Determine the [X, Y] coordinate at the center of the cell enclosing the given text.  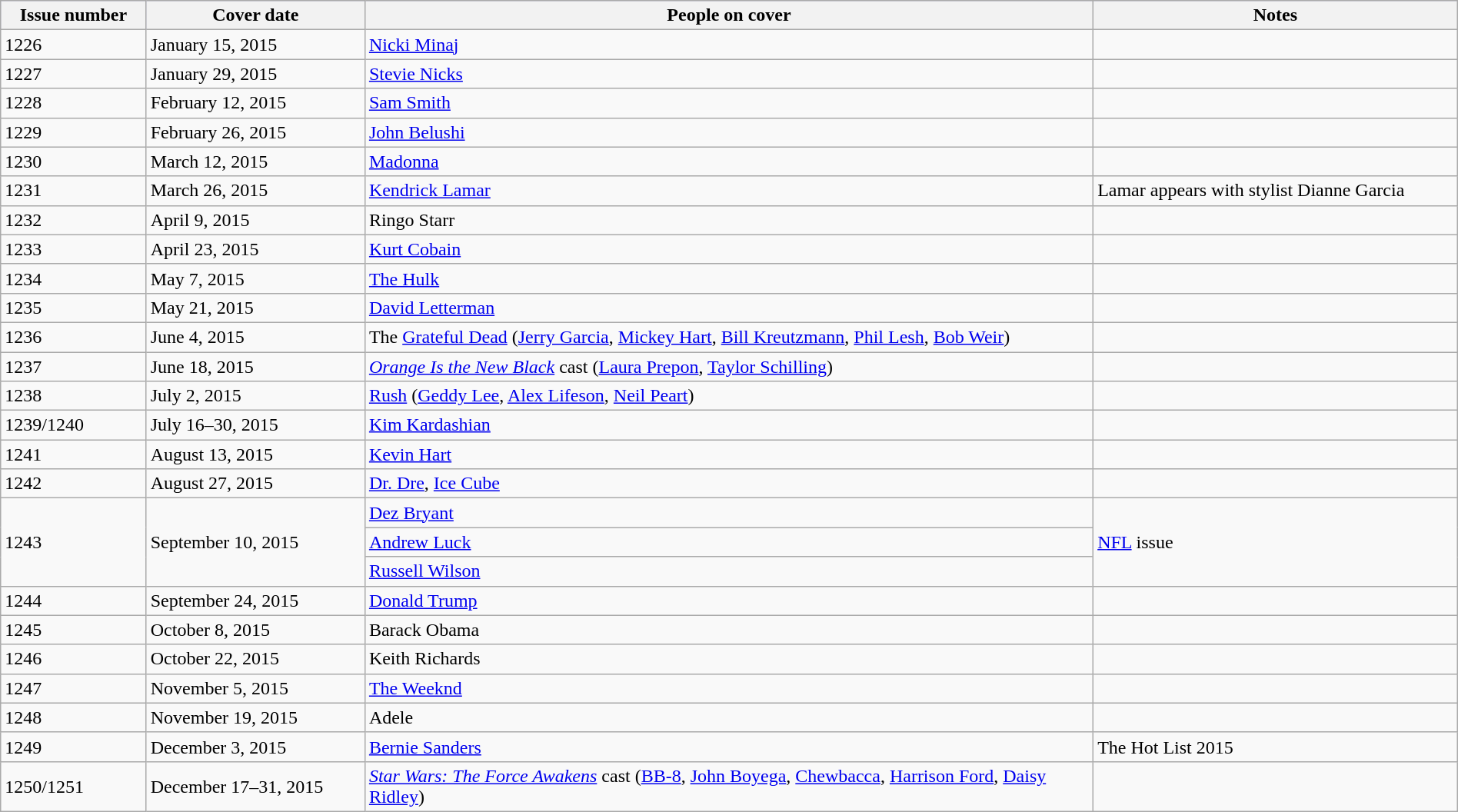
1229 [74, 132]
1247 [74, 688]
January 29, 2015 [255, 74]
Kim Kardashian [729, 425]
Lamar appears with stylist Dianne Garcia [1276, 191]
The Hot List 2015 [1276, 747]
1241 [74, 454]
1234 [74, 278]
1235 [74, 308]
December 17–31, 2015 [255, 786]
Orange Is the New Black cast (Laura Prepon, Taylor Schilling) [729, 367]
May 21, 2015 [255, 308]
November 19, 2015 [255, 717]
October 22, 2015 [255, 659]
February 26, 2015 [255, 132]
June 4, 2015 [255, 337]
Andrew Luck [729, 542]
The Weeknd [729, 688]
Sam Smith [729, 103]
Keith Richards [729, 659]
1239/1240 [74, 425]
Nicki Minaj [729, 45]
Barack Obama [729, 630]
1238 [74, 396]
April 9, 2015 [255, 220]
Kurt Cobain [729, 249]
1249 [74, 747]
1236 [74, 337]
NFL issue [1276, 542]
February 12, 2015 [255, 103]
Adele [729, 717]
Stevie Nicks [729, 74]
Notes [1276, 15]
March 12, 2015 [255, 161]
1232 [74, 220]
August 13, 2015 [255, 454]
1231 [74, 191]
Star Wars: The Force Awakens cast (BB-8, John Boyega, Chewbacca, Harrison Ford, Daisy Ridley) [729, 786]
The Grateful Dead (Jerry Garcia, Mickey Hart, Bill Kreutzmann, Phil Lesh, Bob Weir) [729, 337]
Kendrick Lamar [729, 191]
Bernie Sanders [729, 747]
April 23, 2015 [255, 249]
Dr. Dre, Ice Cube [729, 484]
Cover date [255, 15]
1237 [74, 367]
1246 [74, 659]
1233 [74, 249]
July 2, 2015 [255, 396]
People on cover [729, 15]
June 18, 2015 [255, 367]
Rush (Geddy Lee, Alex Lifeson, Neil Peart) [729, 396]
1227 [74, 74]
1245 [74, 630]
The Hulk [729, 278]
1243 [74, 542]
November 5, 2015 [255, 688]
August 27, 2015 [255, 484]
December 3, 2015 [255, 747]
David Letterman [729, 308]
September 24, 2015 [255, 601]
March 26, 2015 [255, 191]
1248 [74, 717]
1242 [74, 484]
1250/1251 [74, 786]
1226 [74, 45]
Russell Wilson [729, 571]
Issue number [74, 15]
July 16–30, 2015 [255, 425]
September 10, 2015 [255, 542]
January 15, 2015 [255, 45]
1230 [74, 161]
May 7, 2015 [255, 278]
1228 [74, 103]
Madonna [729, 161]
Ringo Starr [729, 220]
October 8, 2015 [255, 630]
Dez Bryant [729, 513]
Donald Trump [729, 601]
1244 [74, 601]
John Belushi [729, 132]
Kevin Hart [729, 454]
